Return the (x, y) coordinate for the center point of the cell that contains the specified text.  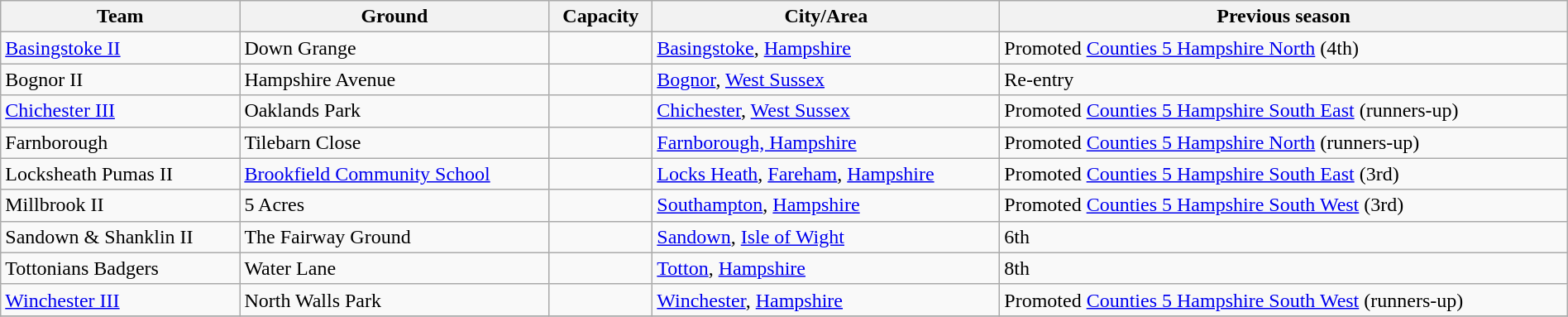
Re-entry (1284, 79)
Oaklands Park (394, 111)
Promoted Counties 5 Hampshire South East (3rd) (1284, 174)
Promoted Counties 5 Hampshire South West (3rd) (1284, 205)
8th (1284, 268)
Promoted Counties 5 Hampshire South West (runners-up) (1284, 300)
5 Acres (394, 205)
Hampshire Avenue (394, 79)
Winchester III (121, 300)
Chichester, West Sussex (826, 111)
Bognor, West Sussex (826, 79)
Totton, Hampshire (826, 268)
Basingstoke, Hampshire (826, 48)
Basingstoke II (121, 48)
Sandown & Shanklin II (121, 237)
Winchester, Hampshire (826, 300)
Tilebarn Close (394, 142)
6th (1284, 237)
Farnborough, Hampshire (826, 142)
City/Area (826, 17)
Farnborough (121, 142)
Previous season (1284, 17)
Down Grange (394, 48)
Tottonians Badgers (121, 268)
Locks Heath, Fareham, Hampshire (826, 174)
Millbrook II (121, 205)
Promoted Counties 5 Hampshire North (runners-up) (1284, 142)
Ground (394, 17)
The Fairway Ground (394, 237)
Brookfield Community School (394, 174)
Locksheath Pumas II (121, 174)
Chichester III (121, 111)
Team (121, 17)
Promoted Counties 5 Hampshire North (4th) (1284, 48)
Southampton, Hampshire (826, 205)
North Walls Park (394, 300)
Bognor II (121, 79)
Promoted Counties 5 Hampshire South East (runners-up) (1284, 111)
Sandown, Isle of Wight (826, 237)
Capacity (600, 17)
Water Lane (394, 268)
